Extract the (x, y) coordinate from the center of the cell holding the provided text.  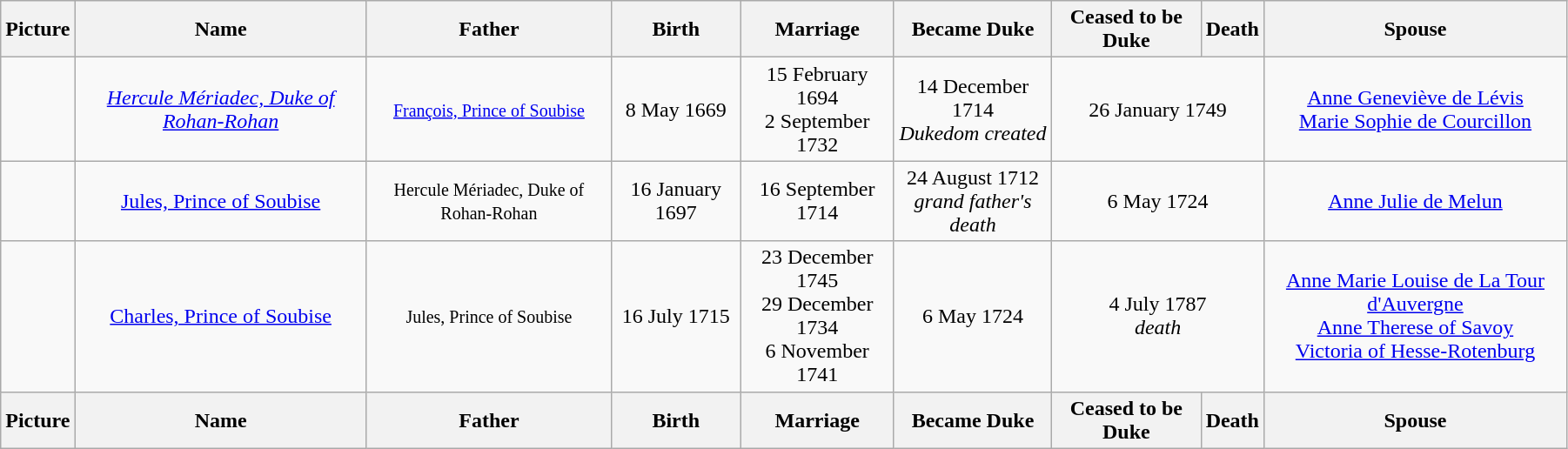
François, Prince of Soubise (489, 110)
Anne Geneviève de LévisMarie Sophie de Courcillon (1415, 110)
16 January 1697 (676, 201)
15 February 16942 September 1732 (817, 110)
Anne Julie de Melun (1415, 201)
Charles, Prince of Soubise (221, 317)
16 July 1715 (676, 317)
Anne Marie Louise de La Tour d'AuvergneAnne Therese of Savoy Victoria of Hesse-Rotenburg (1415, 317)
8 May 1669 (676, 110)
23 December 174529 December 17346 November 1741 (817, 317)
24 August 1712grand father's death (973, 201)
16 September 1714 (817, 201)
26 January 1749 (1158, 110)
4 July 1787death (1158, 317)
14 December 1714Dukedom created (973, 110)
